For the text-containing cell, return its midpoint in [X, Y] coordinate format. 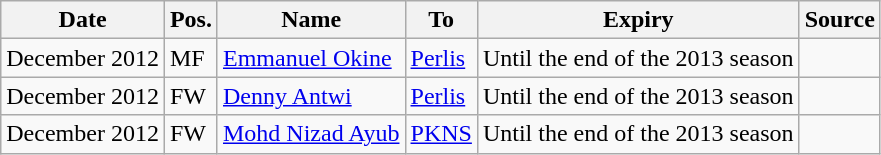
Denny Antwi [311, 96]
Emmanuel Okine [311, 58]
Date [83, 20]
MF [190, 58]
To [441, 20]
Mohd Nizad Ayub [311, 134]
Expiry [638, 20]
Name [311, 20]
PKNS [441, 134]
Source [840, 20]
Pos. [190, 20]
